Output the (x, y) coordinate of the center of the cell containing the given text.  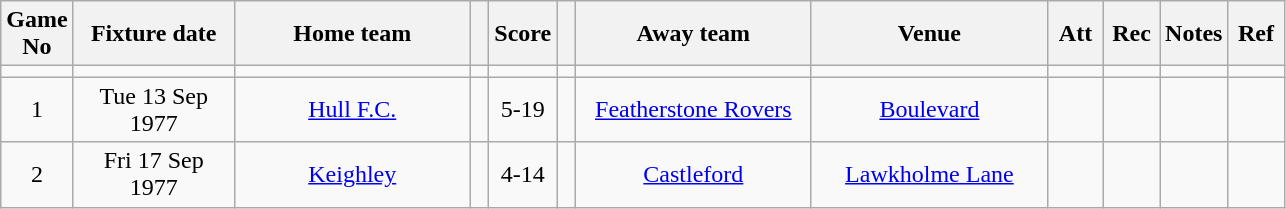
Att (1075, 34)
Home team (352, 34)
2 (37, 174)
Venue (929, 34)
Castleford (693, 174)
Featherstone Rovers (693, 110)
Fixture date (154, 34)
Away team (693, 34)
Score (523, 34)
Boulevard (929, 110)
4-14 (523, 174)
5-19 (523, 110)
Hull F.C. (352, 110)
Fri 17 Sep 1977 (154, 174)
Tue 13 Sep 1977 (154, 110)
Rec (1132, 34)
1 (37, 110)
Notes (1194, 34)
Game No (37, 34)
Keighley (352, 174)
Ref (1256, 34)
Lawkholme Lane (929, 174)
